Provide the (X, Y) coordinate of the cell's center where the given text is located.  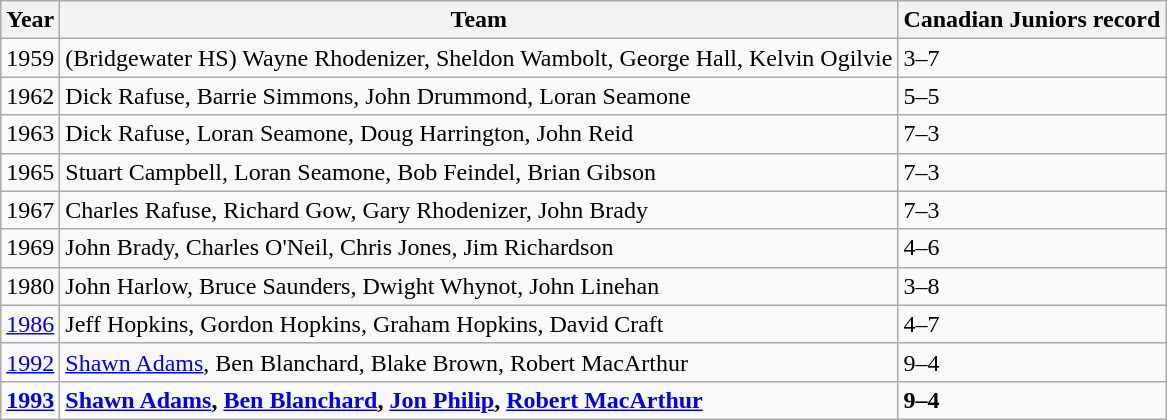
Stuart Campbell, Loran Seamone, Bob Feindel, Brian Gibson (479, 172)
Shawn Adams, Ben Blanchard, Jon Philip, Robert MacArthur (479, 400)
4–7 (1032, 324)
1986 (30, 324)
1962 (30, 96)
4–6 (1032, 248)
3–7 (1032, 58)
(Bridgewater HS) Wayne Rhodenizer, Sheldon Wambolt, George Hall, Kelvin Ogilvie (479, 58)
1965 (30, 172)
1967 (30, 210)
1980 (30, 286)
1992 (30, 362)
Charles Rafuse, Richard Gow, Gary Rhodenizer, John Brady (479, 210)
John Brady, Charles O'Neil, Chris Jones, Jim Richardson (479, 248)
Year (30, 20)
1969 (30, 248)
1993 (30, 400)
Team (479, 20)
5–5 (1032, 96)
Shawn Adams, Ben Blanchard, Blake Brown, Robert MacArthur (479, 362)
1963 (30, 134)
Dick Rafuse, Barrie Simmons, John Drummond, Loran Seamone (479, 96)
Jeff Hopkins, Gordon Hopkins, Graham Hopkins, David Craft (479, 324)
John Harlow, Bruce Saunders, Dwight Whynot, John Linehan (479, 286)
3–8 (1032, 286)
Canadian Juniors record (1032, 20)
Dick Rafuse, Loran Seamone, Doug Harrington, John Reid (479, 134)
1959 (30, 58)
